Scan for the cell matching the given text and deliver its [X, Y] coordinate at center. 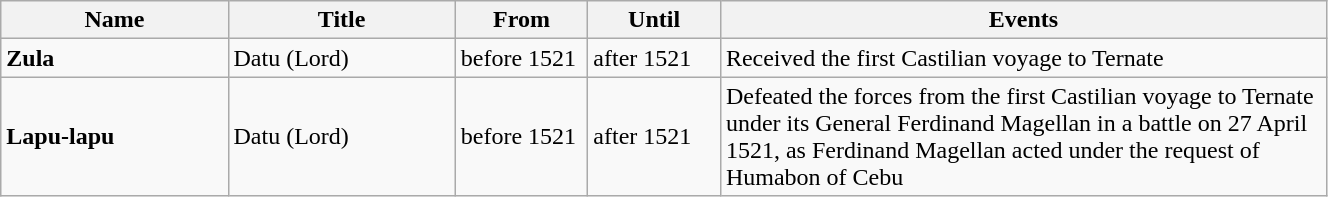
Lapu-lapu [114, 136]
Received the first Castilian voyage to Ternate [1023, 58]
Name [114, 20]
From [522, 20]
Title [342, 20]
Events [1023, 20]
Zula [114, 58]
Until [654, 20]
